Pinpoint the cell where the given text exists, returning its (x, y) midpoint coordinate. 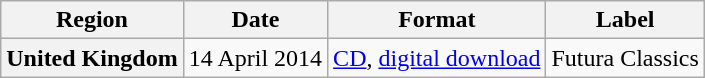
CD, digital download (437, 58)
Format (437, 20)
Region (92, 20)
Futura Classics (625, 58)
Label (625, 20)
United Kingdom (92, 58)
14 April 2014 (255, 58)
Date (255, 20)
